Locate the cell with the specified text and output its (X, Y) center coordinate. 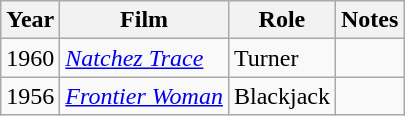
Role (282, 20)
Natchez Trace (144, 58)
Turner (282, 58)
Film (144, 20)
Year (30, 20)
Notes (369, 20)
Frontier Woman (144, 96)
1956 (30, 96)
Blackjack (282, 96)
1960 (30, 58)
